Scan for the cell matching the given text and deliver its [X, Y] coordinate at center. 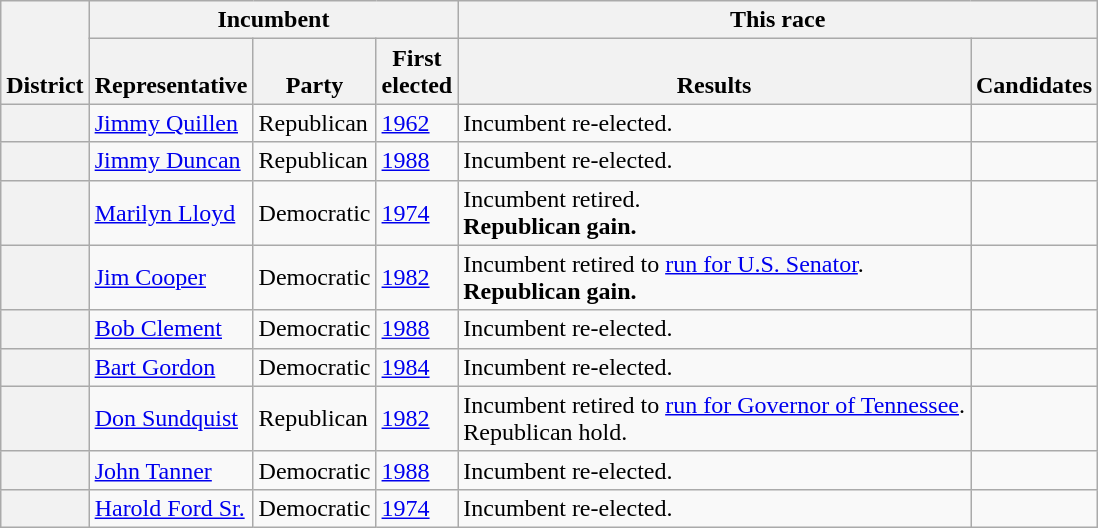
Party [314, 72]
Incumbent [274, 20]
Harold Ford Sr. [171, 508]
Candidates [1034, 72]
Firstelected [417, 72]
1984 [417, 367]
John Tanner [171, 470]
Incumbent retired to run for U.S. Senator.Republican gain. [714, 278]
Don Sundquist [171, 418]
Jimmy Quillen [171, 123]
District [45, 52]
Marilyn Lloyd [171, 212]
1962 [417, 123]
Incumbent retired to run for Governor of Tennessee.Republican hold. [714, 418]
Bart Gordon [171, 367]
Incumbent retired.Republican gain. [714, 212]
Jimmy Duncan [171, 161]
Bob Clement [171, 329]
Representative [171, 72]
Results [714, 72]
This race [778, 20]
Jim Cooper [171, 278]
